From the cell containing the given text, extract its center point as (X, Y) coordinate. 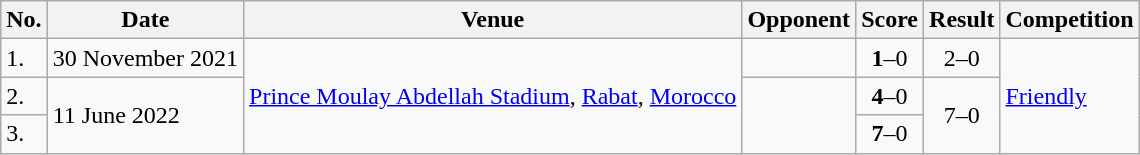
Friendly (1070, 96)
Score (890, 20)
4–0 (890, 96)
Venue (493, 20)
2–0 (962, 58)
Opponent (799, 20)
1. (24, 58)
30 November 2021 (145, 58)
11 June 2022 (145, 115)
Competition (1070, 20)
3. (24, 134)
Date (145, 20)
No. (24, 20)
1–0 (890, 58)
Prince Moulay Abdellah Stadium, Rabat, Morocco (493, 96)
2. (24, 96)
Result (962, 20)
